Identify which cell holds the provided text, then report its [X, Y] central coordinate. 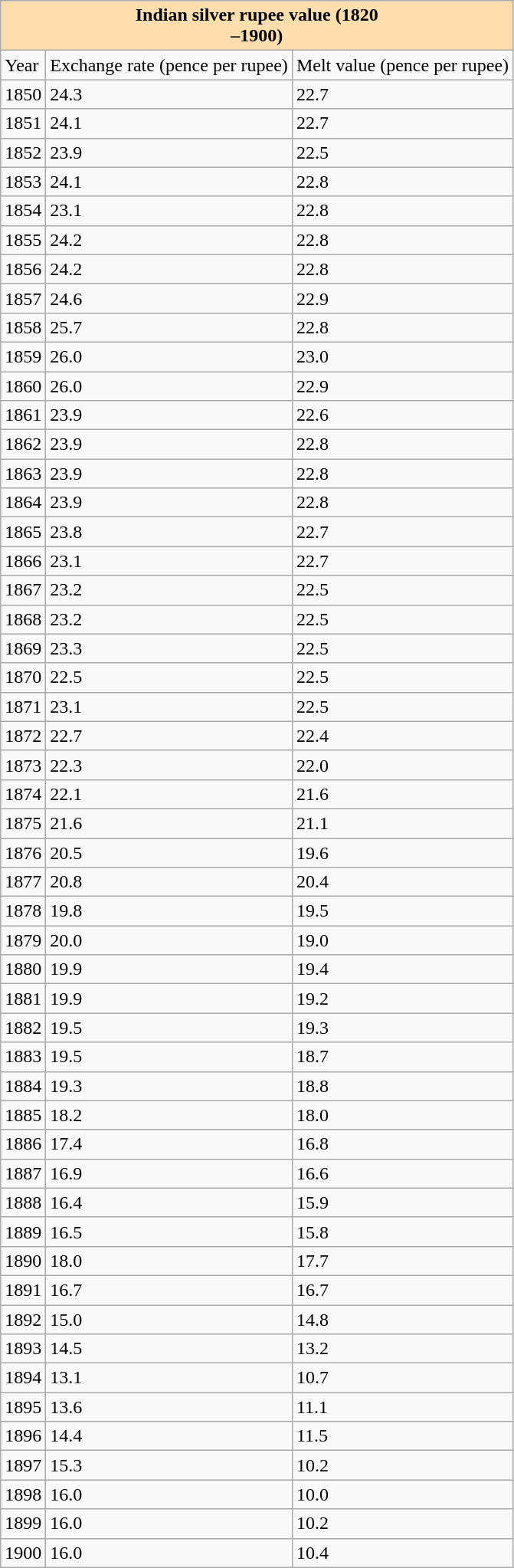
18.2 [169, 1115]
1867 [23, 590]
23.0 [402, 356]
1881 [23, 999]
1896 [23, 1436]
1865 [23, 532]
15.0 [169, 1319]
22.1 [169, 794]
24.6 [169, 298]
1897 [23, 1465]
1895 [23, 1407]
20.4 [402, 882]
1856 [23, 269]
17.4 [169, 1144]
14.5 [169, 1349]
22.0 [402, 765]
15.8 [402, 1232]
1876 [23, 853]
1882 [23, 1028]
1868 [23, 619]
22.6 [402, 415]
1889 [23, 1232]
1888 [23, 1202]
19.4 [402, 969]
16.6 [402, 1173]
1855 [23, 240]
1892 [23, 1319]
24.3 [169, 94]
16.9 [169, 1173]
22.4 [402, 736]
13.1 [169, 1378]
1853 [23, 182]
10.7 [402, 1378]
1883 [23, 1057]
20.8 [169, 882]
17.7 [402, 1261]
1877 [23, 882]
1898 [23, 1494]
Exchange rate (pence per rupee) [169, 65]
1886 [23, 1144]
1871 [23, 707]
18.8 [402, 1086]
15.9 [402, 1202]
1869 [23, 648]
1873 [23, 765]
1860 [23, 385]
1872 [23, 736]
20.5 [169, 853]
23.8 [169, 532]
1854 [23, 211]
11.5 [402, 1436]
1900 [23, 1553]
20.0 [169, 940]
1894 [23, 1378]
23.3 [169, 648]
13.6 [169, 1407]
1891 [23, 1290]
22.3 [169, 765]
1859 [23, 356]
1878 [23, 911]
1866 [23, 561]
1850 [23, 94]
10.0 [402, 1494]
14.8 [402, 1319]
1880 [23, 969]
21.1 [402, 823]
1875 [23, 823]
19.6 [402, 853]
1870 [23, 677]
11.1 [402, 1407]
1899 [23, 1524]
25.7 [169, 327]
1852 [23, 153]
1857 [23, 298]
16.4 [169, 1202]
1893 [23, 1349]
19.0 [402, 940]
1890 [23, 1261]
1851 [23, 123]
1864 [23, 503]
1858 [23, 327]
1884 [23, 1086]
15.3 [169, 1465]
1863 [23, 474]
19.2 [402, 999]
Melt value (pence per rupee) [402, 65]
19.8 [169, 911]
1861 [23, 415]
Year [23, 65]
13.2 [402, 1349]
1887 [23, 1173]
10.4 [402, 1553]
Indian silver rupee value (1820–1900) [257, 26]
16.8 [402, 1144]
16.5 [169, 1232]
14.4 [169, 1436]
1885 [23, 1115]
1862 [23, 444]
1879 [23, 940]
1874 [23, 794]
18.7 [402, 1057]
